Find where the given text appears and provide that cell's center as (X, Y) coordinate. 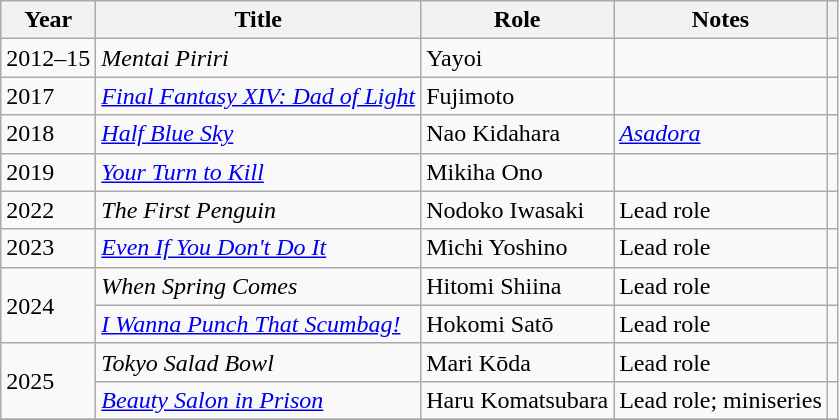
Year (48, 20)
Haru Komatsubara (518, 400)
When Spring Comes (258, 286)
2024 (48, 305)
Mikiha Ono (518, 172)
Michi Yoshino (518, 248)
2019 (48, 172)
Mari Kōda (518, 362)
Nodoko Iwasaki (518, 210)
2018 (48, 134)
Your Turn to Kill (258, 172)
Title (258, 20)
Role (518, 20)
Yayoi (518, 58)
2012–15 (48, 58)
Fujimoto (518, 96)
Notes (721, 20)
I Wanna Punch That Scumbag! (258, 324)
Tokyo Salad Bowl (258, 362)
2025 (48, 381)
Half Blue Sky (258, 134)
2017 (48, 96)
The First Penguin (258, 210)
Final Fantasy XIV: Dad of Light (258, 96)
Lead role; miniseries (721, 400)
Beauty Salon in Prison (258, 400)
Hitomi Shiina (518, 286)
Even If You Don't Do It (258, 248)
Asadora (721, 134)
Hokomi Satō (518, 324)
Nao Kidahara (518, 134)
Mentai Piriri (258, 58)
2022 (48, 210)
2023 (48, 248)
